Locate the cell with the specified text and output its (X, Y) center coordinate. 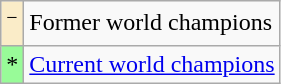
− (12, 24)
* (12, 64)
Former world champions (152, 24)
Current world champions (152, 64)
